Determine the (X, Y) coordinate at the center of the cell enclosing the given text.  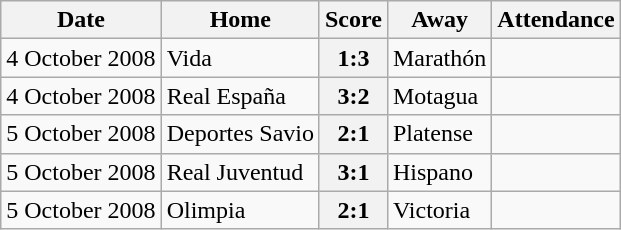
Marathón (439, 58)
3:2 (353, 96)
3:1 (353, 172)
Score (353, 20)
Hispano (439, 172)
Olimpia (240, 210)
Real Juventud (240, 172)
Motagua (439, 96)
Real España (240, 96)
Attendance (556, 20)
Date (81, 20)
Victoria (439, 210)
1:3 (353, 58)
Vida (240, 58)
Deportes Savio (240, 134)
Home (240, 20)
Platense (439, 134)
Away (439, 20)
